Provide the [X, Y] coordinate of the cell's center where the given text is located.  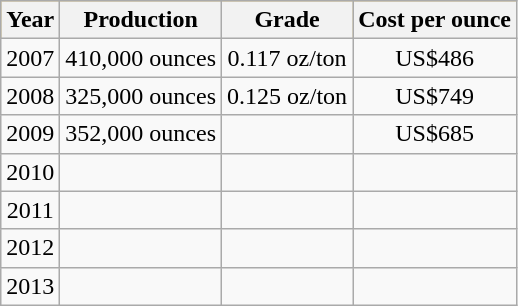
2011 [30, 210]
2012 [30, 248]
2007 [30, 58]
Cost per ounce [435, 20]
US$486 [435, 58]
325,000 ounces [141, 96]
2013 [30, 286]
US$749 [435, 96]
Production [141, 20]
352,000 ounces [141, 134]
Grade [288, 20]
2010 [30, 172]
2009 [30, 134]
Year [30, 20]
2008 [30, 96]
US$685 [435, 134]
0.117 oz/ton [288, 58]
0.125 oz/ton [288, 96]
410,000 ounces [141, 58]
